Detect which cell encompasses the target text, then output its [X, Y] center coordinate. 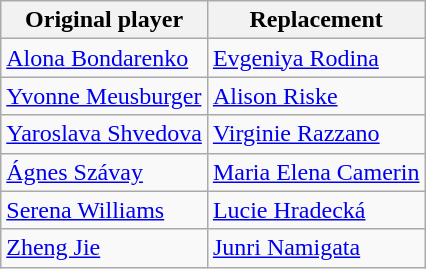
Yaroslava Shvedova [104, 134]
Replacement [316, 20]
Zheng Jie [104, 248]
Yvonne Meusburger [104, 96]
Alison Riske [316, 96]
Ágnes Szávay [104, 172]
Alona Bondarenko [104, 58]
Evgeniya Rodina [316, 58]
Lucie Hradecká [316, 210]
Original player [104, 20]
Virginie Razzano [316, 134]
Junri Namigata [316, 248]
Maria Elena Camerin [316, 172]
Serena Williams [104, 210]
